Identify which cell holds the provided text, then report its (X, Y) central coordinate. 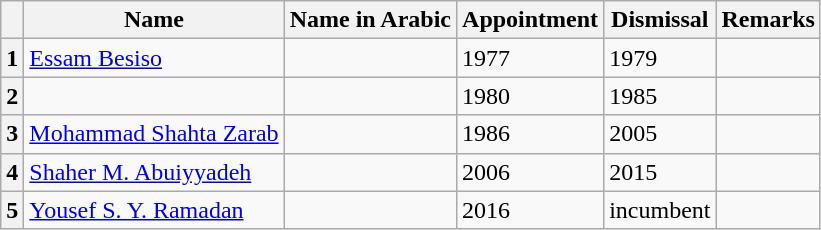
3 (12, 134)
2016 (530, 210)
Essam Besiso (154, 58)
1986 (530, 134)
1977 (530, 58)
1979 (660, 58)
1980 (530, 96)
5 (12, 210)
1 (12, 58)
Name (154, 20)
Name in Arabic (370, 20)
Mohammad Shahta Zarab (154, 134)
4 (12, 172)
2006 (530, 172)
Yousef S. Y. Ramadan (154, 210)
2005 (660, 134)
incumbent (660, 210)
Shaher M. Abuiyyadeh (154, 172)
Remarks (768, 20)
2 (12, 96)
Appointment (530, 20)
2015 (660, 172)
Dismissal (660, 20)
1985 (660, 96)
